Extract the [X, Y] coordinate from the center of the cell holding the provided text.  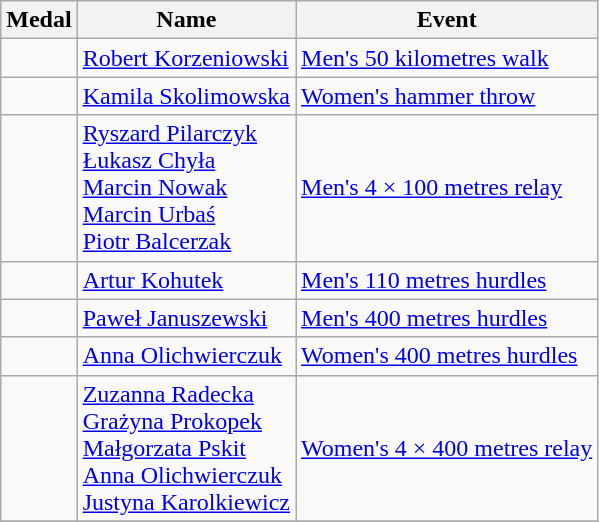
Men's 400 metres hurdles [447, 318]
Paweł Januszewski [186, 318]
Name [186, 20]
Artur Kohutek [186, 280]
Medal [39, 20]
Robert Korzeniowski [186, 58]
Women's 4 × 400 metres relay [447, 448]
Men's 4 × 100 metres relay [447, 188]
Men's 110 metres hurdles [447, 280]
Kamila Skolimowska [186, 96]
Anna Olichwierczuk [186, 356]
Women's hammer throw [447, 96]
Women's 400 metres hurdles [447, 356]
Men's 50 kilometres walk [447, 58]
Zuzanna RadeckaGrażyna ProkopekMałgorzata PskitAnna OlichwierczukJustyna Karolkiewicz [186, 448]
Event [447, 20]
Ryszard PilarczykŁukasz ChyłaMarcin NowakMarcin UrbaśPiotr Balcerzak [186, 188]
